From the cell containing the given text, extract its center point as [X, Y] coordinate. 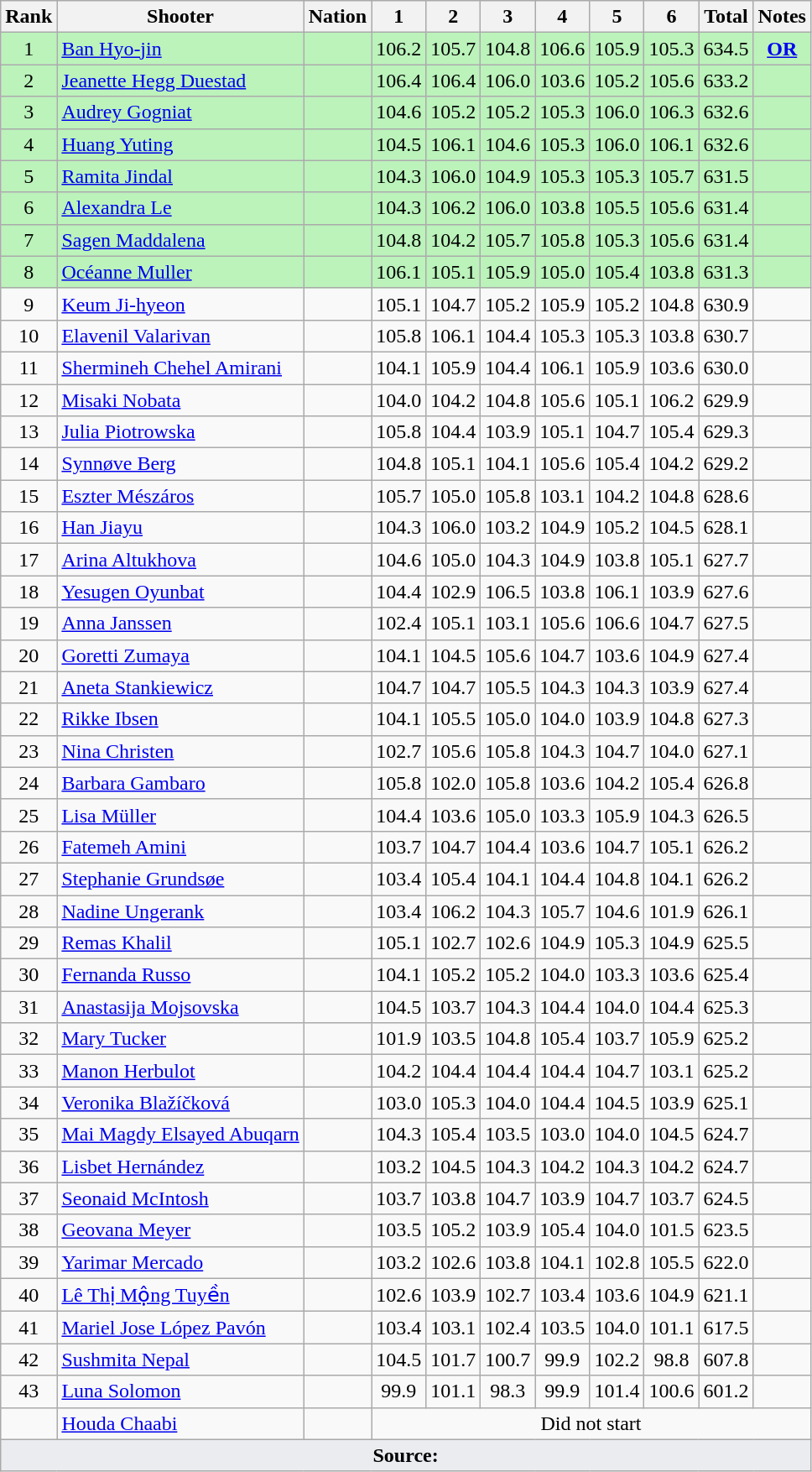
Fernanda Russo [180, 975]
Audrey Gogniat [180, 112]
607.8 [726, 1360]
Mai Magdy Elsayed Abuqarn [180, 1135]
101.7 [453, 1360]
Remas Khalil [180, 943]
41 [29, 1328]
Han Jiayu [180, 528]
625.3 [726, 1007]
624.5 [726, 1198]
627.6 [726, 592]
12 [29, 400]
31 [29, 1007]
Barbara Gambaro [180, 783]
29 [29, 943]
Manon Herbulot [180, 1071]
Rikke Ibsen [180, 719]
627.1 [726, 751]
Keum Ji-hyeon [180, 304]
629.9 [726, 400]
Stephanie Grundsøe [180, 879]
Alexandra Le [180, 208]
Geovana Meyer [180, 1230]
Julia Piotrowska [180, 432]
Anna Janssen [180, 624]
628.1 [726, 528]
37 [29, 1198]
102.2 [617, 1360]
39 [29, 1262]
627.3 [726, 719]
102.0 [453, 783]
Nadine Ungerank [180, 911]
Sushmita Nepal [180, 1360]
622.0 [726, 1262]
30 [29, 975]
OR [782, 49]
42 [29, 1360]
Ban Hyo-jin [180, 49]
38 [29, 1230]
100.7 [508, 1360]
25 [29, 815]
Luna Solomon [180, 1391]
101.5 [671, 1230]
628.6 [726, 496]
Eszter Mészáros [180, 496]
Yarimar Mercado [180, 1262]
43 [29, 1391]
626.8 [726, 783]
20 [29, 655]
15 [29, 496]
9 [29, 304]
106.5 [508, 592]
Ramita Jindal [180, 176]
Source: [406, 1455]
Huang Yuting [180, 144]
Yesugen Oyunbat [180, 592]
Mariel Jose López Pavón [180, 1328]
17 [29, 560]
Houda Chaabi [180, 1423]
36 [29, 1167]
19 [29, 624]
21 [29, 687]
Shooter [180, 17]
23 [29, 751]
98.8 [671, 1360]
14 [29, 464]
623.5 [726, 1230]
13 [29, 432]
102.9 [453, 592]
630.7 [726, 336]
Nina Christen [180, 751]
102.8 [617, 1262]
631.5 [726, 176]
Did not start [591, 1423]
Elavenil Valarivan [180, 336]
629.2 [726, 464]
Misaki Nobata [180, 400]
Sagen Maddalena [180, 240]
617.5 [726, 1328]
Lê Thị Mộng Tuyền [180, 1295]
98.3 [508, 1391]
626.5 [726, 815]
8 [29, 272]
100.6 [671, 1391]
Synnøve Berg [180, 464]
Notes [782, 17]
26 [29, 847]
625.1 [726, 1103]
Seonaid McIntosh [180, 1198]
625.4 [726, 975]
601.2 [726, 1391]
40 [29, 1295]
10 [29, 336]
Nation [337, 17]
32 [29, 1039]
33 [29, 1071]
627.7 [726, 560]
Aneta Stankiewicz [180, 687]
27 [29, 879]
627.5 [726, 624]
630.9 [726, 304]
633.2 [726, 81]
24 [29, 783]
35 [29, 1135]
Jeanette Hegg Duestad [180, 81]
Goretti Zumaya [180, 655]
Anastasija Mojsovska [180, 1007]
7 [29, 240]
634.5 [726, 49]
629.3 [726, 432]
631.3 [726, 272]
16 [29, 528]
630.0 [726, 368]
Veronika Blažíčková [180, 1103]
11 [29, 368]
Fatemeh Amini [180, 847]
Mary Tucker [180, 1039]
Shermineh Chehel Amirani [180, 368]
22 [29, 719]
Arina Altukhova [180, 560]
Lisbet Hernández [180, 1167]
621.1 [726, 1295]
18 [29, 592]
34 [29, 1103]
626.1 [726, 911]
Océanne Muller [180, 272]
106.3 [671, 112]
Lisa Müller [180, 815]
101.4 [617, 1391]
Rank [29, 17]
625.5 [726, 943]
28 [29, 911]
Total [726, 17]
